Identify which cell holds the provided text, then report its [x, y] central coordinate. 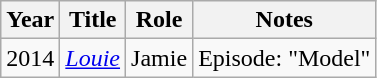
Episode: "Model" [284, 58]
Title [93, 20]
Jamie [160, 58]
Louie [93, 58]
Notes [284, 20]
Role [160, 20]
2014 [30, 58]
Year [30, 20]
